Return (X, Y) of the center of cell containing provided text 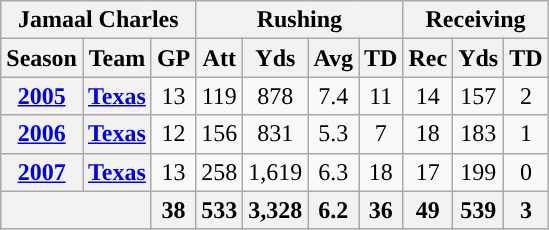
2 (526, 96)
49 (428, 210)
3 (526, 210)
258 (220, 172)
Receiving (476, 20)
17 (428, 172)
2005 (42, 96)
156 (220, 134)
1 (526, 134)
7.4 (334, 96)
7 (380, 134)
14 (428, 96)
Att (220, 58)
36 (380, 210)
Season (42, 58)
38 (173, 210)
12 (173, 134)
Avg (334, 58)
Rec (428, 58)
2006 (42, 134)
831 (276, 134)
183 (478, 134)
6.3 (334, 172)
878 (276, 96)
3,328 (276, 210)
5.3 (334, 134)
157 (478, 96)
539 (478, 210)
Jamaal Charles (98, 20)
GP (173, 58)
119 (220, 96)
11 (380, 96)
0 (526, 172)
Rushing (300, 20)
533 (220, 210)
1,619 (276, 172)
2007 (42, 172)
199 (478, 172)
6.2 (334, 210)
Team (116, 58)
